From the cell containing the given text, extract its center point as (X, Y) coordinate. 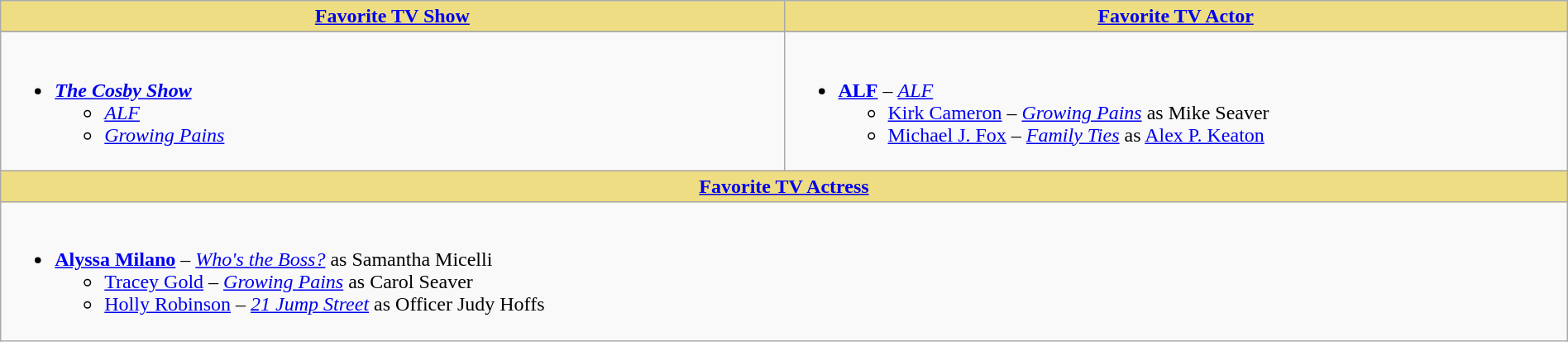
Favorite TV Show (392, 17)
Favorite TV Actress (784, 186)
Alyssa Milano – Who's the Boss? as Samantha MicelliTracey Gold – Growing Pains as Carol SeaverHolly Robinson – 21 Jump Street as Officer Judy Hoffs (784, 272)
Favorite TV Actor (1176, 17)
The Cosby ShowALFGrowing Pains (392, 101)
ALF – ALFKirk Cameron – Growing Pains as Mike SeaverMichael J. Fox – Family Ties as Alex P. Keaton (1176, 101)
